Output the [x, y] coordinate of the center of the cell containing the given text.  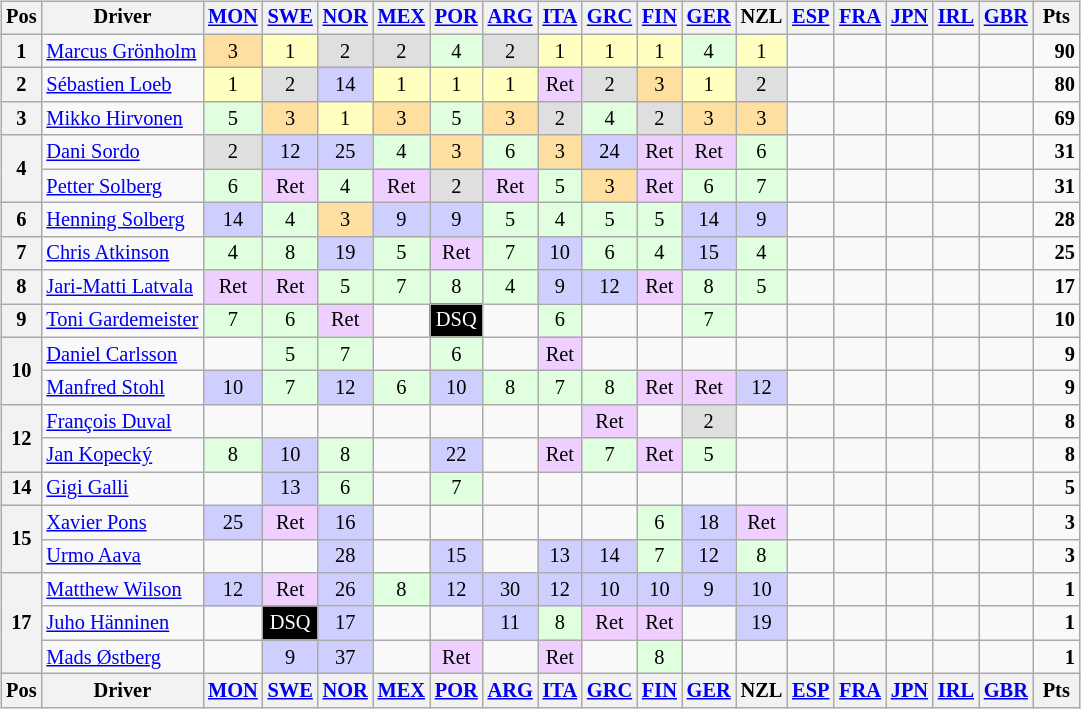
Mads Østberg [122, 657]
80 [1056, 85]
Jari-Matti Latvala [122, 287]
Henning Solberg [122, 220]
37 [346, 657]
30 [510, 590]
Petter Solberg [122, 186]
Chris Atkinson [122, 253]
16 [346, 522]
24 [610, 152]
Juho Hänninen [122, 623]
Urmo Aava [122, 556]
Jan Kopecký [122, 455]
Gigi Galli [122, 489]
11 [510, 623]
26 [346, 590]
Daniel Carlsson [122, 354]
Dani Sordo [122, 152]
Toni Gardemeister [122, 321]
22 [456, 455]
Marcus Grönholm [122, 51]
18 [709, 522]
François Duval [122, 422]
Sébastien Loeb [122, 85]
90 [1056, 51]
Xavier Pons [122, 522]
Matthew Wilson [122, 590]
Mikko Hirvonen [122, 119]
Manfred Stohl [122, 388]
69 [1056, 119]
